Find where the given text appears and provide that cell's center as (x, y) coordinate. 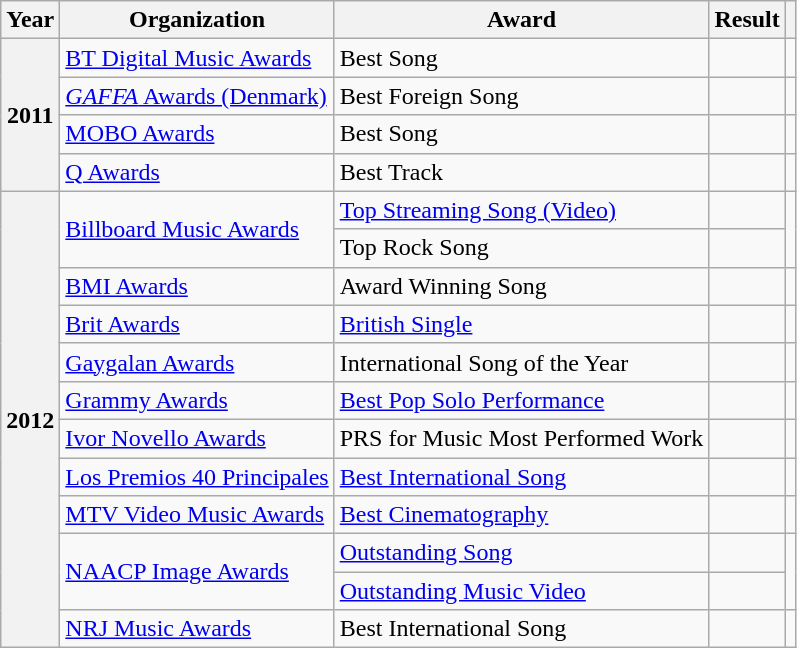
BT Digital Music Awards (197, 58)
Organization (197, 20)
Result (747, 20)
Year (30, 20)
Gaygalan Awards (197, 362)
NRJ Music Awards (197, 629)
MOBO Awards (197, 134)
Best Pop Solo Performance (522, 400)
2012 (30, 420)
NAACP Image Awards (197, 572)
Best Cinematography (522, 515)
Los Premios 40 Principales (197, 477)
Award (522, 20)
Best Track (522, 172)
Ivor Novello Awards (197, 438)
Brit Awards (197, 324)
Award Winning Song (522, 286)
Grammy Awards (197, 400)
Top Rock Song (522, 248)
British Single (522, 324)
MTV Video Music Awards (197, 515)
Billboard Music Awards (197, 229)
2011 (30, 115)
Top Streaming Song (Video) (522, 210)
International Song of the Year (522, 362)
Outstanding Music Video (522, 591)
GAFFA Awards (Denmark) (197, 96)
PRS for Music Most Performed Work (522, 438)
Outstanding Song (522, 553)
BMI Awards (197, 286)
Best Foreign Song (522, 96)
Q Awards (197, 172)
